From the cell containing the given text, extract its center point as [X, Y] coordinate. 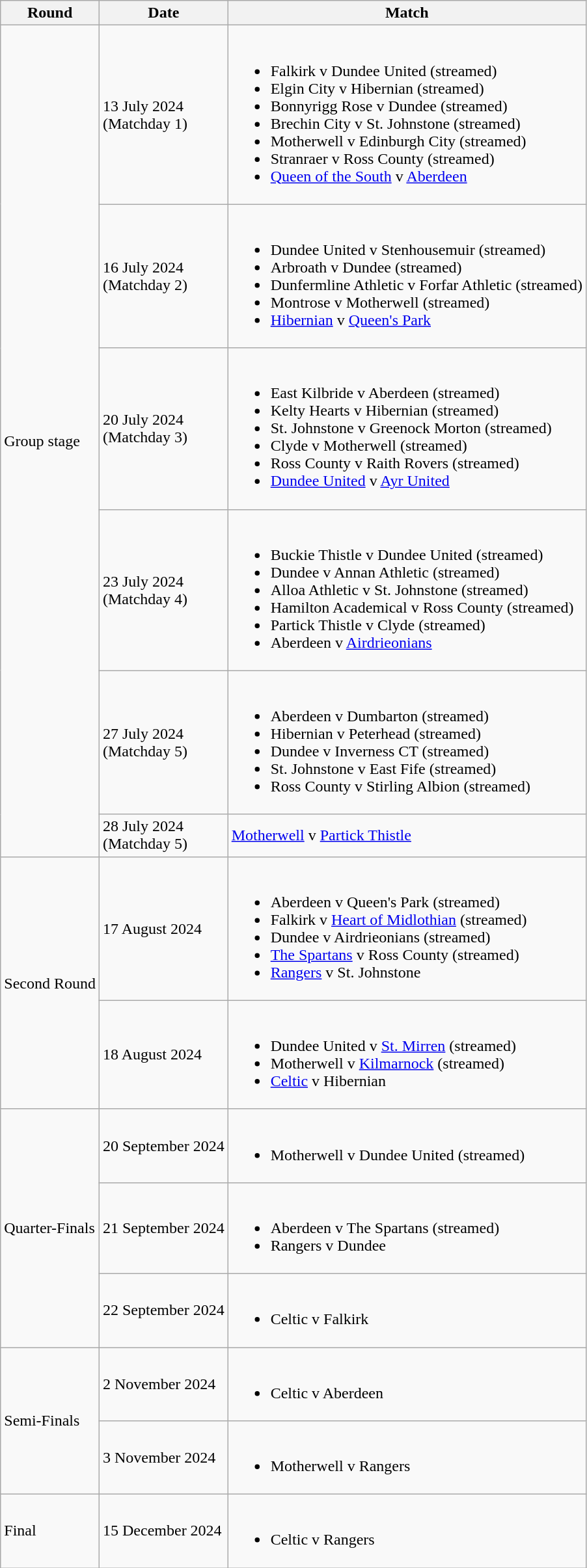
Group stage [50, 441]
Final [50, 1531]
22 September 2024 [163, 1310]
Motherwell v Partick Thistle [407, 835]
3 November 2024 [163, 1458]
Celtic v Aberdeen [407, 1384]
Celtic v Rangers [407, 1531]
13 July 2024(Matchday 1) [163, 114]
Quarter-Finals [50, 1228]
15 December 2024 [163, 1531]
27 July 2024(Matchday 5) [163, 743]
23 July 2024(Matchday 4) [163, 590]
Semi-Finals [50, 1421]
16 July 2024(Matchday 2) [163, 276]
Second Round [50, 983]
21 September 2024 [163, 1228]
20 July 2024(Matchday 3) [163, 429]
Motherwell v Rangers [407, 1458]
Motherwell v Dundee United (streamed) [407, 1146]
17 August 2024 [163, 929]
28 July 2024(Matchday 5) [163, 835]
Date [163, 13]
20 September 2024 [163, 1146]
Dundee United v St. Mirren (streamed)Motherwell v Kilmarnock (streamed)Celtic v Hibernian [407, 1055]
18 August 2024 [163, 1055]
2 November 2024 [163, 1384]
Celtic v Falkirk [407, 1310]
Round [50, 13]
Match [407, 13]
Aberdeen v The Spartans (streamed)Rangers v Dundee [407, 1228]
